Provide the (x, y) coordinate of the cell's center where the given text is located.  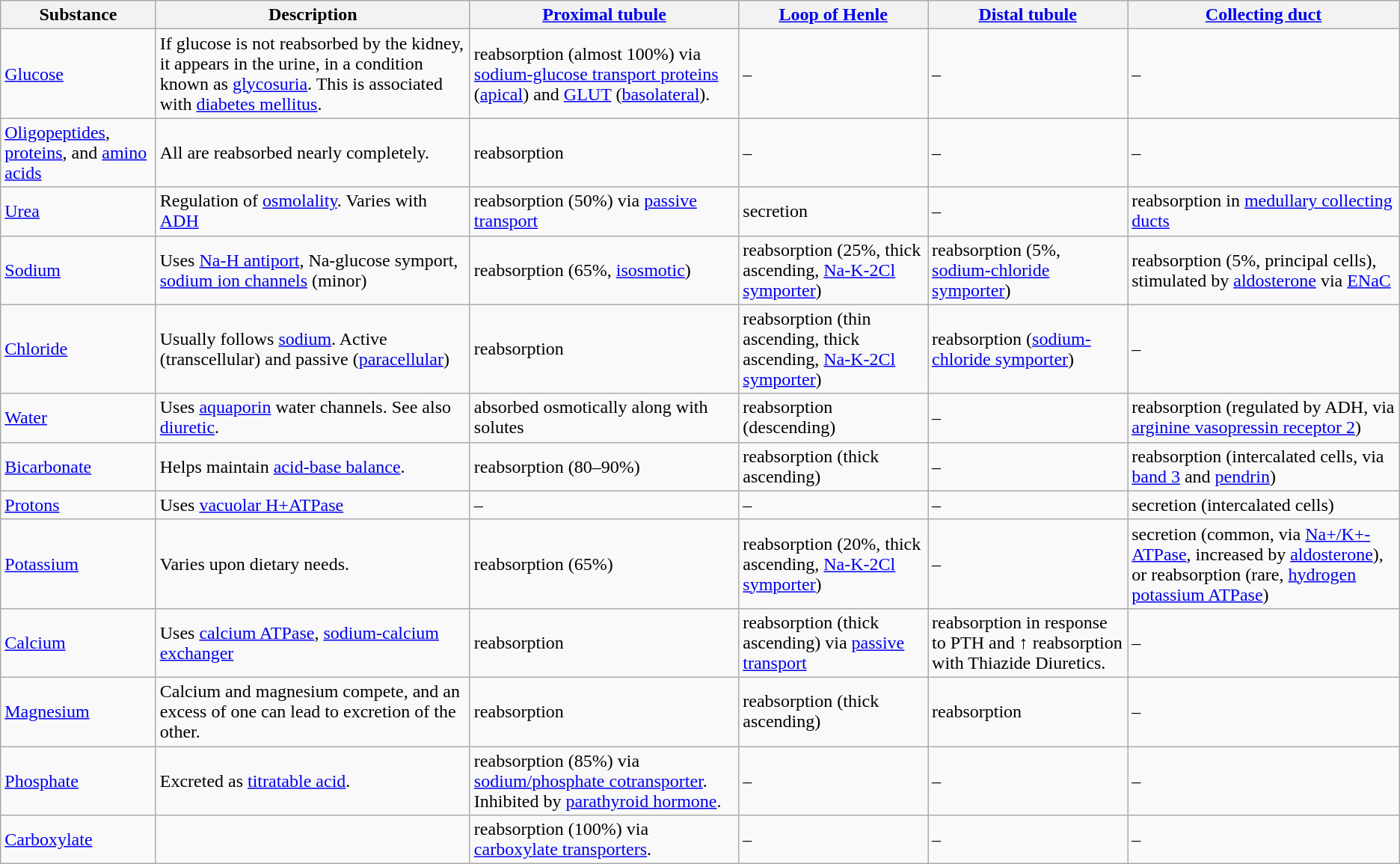
secretion (833, 211)
reabsorption in response to PTH and ↑ reabsorption with Thiazide Diuretics. (1028, 643)
reabsorption (sodium-chloride symporter) (1028, 349)
Uses vacuolar H+ATPase (313, 505)
secretion (common, via Na+/K+-ATPase, increased by aldosterone), or reabsorption (rare, hydrogen potassium ATPase) (1264, 564)
Phosphate (78, 781)
reabsorption (regulated by ADH, via arginine vasopressin receptor 2) (1264, 417)
Glucose (78, 73)
reabsorption (thin ascending, thick ascending, Na-K-2Cl symporter) (833, 349)
reabsorption (50%) via passive transport (604, 211)
Helps maintain acid-base balance. (313, 467)
All are reabsorbed nearly completely. (313, 153)
If glucose is not reabsorbed by the kidney, it appears in the urine, in a condition known as glycosuria. This is associated with diabetes mellitus. (313, 73)
Potassium (78, 564)
Usually follows sodium. Active (transcellular) and passive (paracellular) (313, 349)
Collecting duct (1264, 15)
reabsorption (80–90%) (604, 467)
reabsorption (intercalated cells, via band 3 and pendrin) (1264, 467)
Distal tubule (1028, 15)
Carboxylate (78, 839)
Uses aquaporin water channels. See also diuretic. (313, 417)
Sodium (78, 270)
Urea (78, 211)
Chloride (78, 349)
Bicarbonate (78, 467)
Substance (78, 15)
Oligopeptides, proteins, and amino acids (78, 153)
secretion (intercalated cells) (1264, 505)
absorbed osmotically along with solutes (604, 417)
Protons (78, 505)
Magnesium (78, 711)
reabsorption (5%, sodium-chloride symporter) (1028, 270)
reabsorption (20%, thick ascending, Na-K-2Cl symporter) (833, 564)
reabsorption (65%) (604, 564)
Uses calcium ATPase, sodium-calcium exchanger (313, 643)
Uses Na-H antiport, Na-glucose symport, sodium ion channels (minor) (313, 270)
reabsorption (5%, principal cells), stimulated by aldosterone via ENaC (1264, 270)
Calcium and magnesium compete, and an excess of one can lead to excretion of the other. (313, 711)
reabsorption (descending) (833, 417)
Regulation of osmolality. Varies with ADH (313, 211)
Varies upon dietary needs. (313, 564)
Description (313, 15)
Proximal tubule (604, 15)
reabsorption (85%) via sodium/phosphate cotransporter. Inhibited by parathyroid hormone. (604, 781)
reabsorption in medullary collecting ducts (1264, 211)
reabsorption (65%, isosmotic) (604, 270)
Excreted as titratable acid. (313, 781)
reabsorption (100%) via carboxylate transporters. (604, 839)
Calcium (78, 643)
Water (78, 417)
reabsorption (almost 100%) via sodium-glucose transport proteins (apical) and GLUT (basolateral). (604, 73)
reabsorption (25%, thick ascending, Na-K-2Cl symporter) (833, 270)
Loop of Henle (833, 15)
reabsorption (thick ascending) via passive transport (833, 643)
